Output the (X, Y) coordinate of the center of the cell containing the given text.  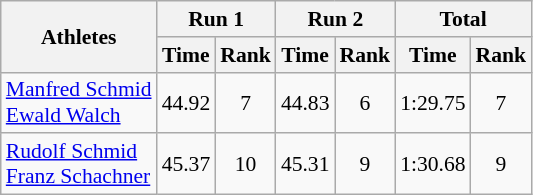
Run 1 (216, 19)
44.83 (306, 102)
44.92 (186, 102)
45.37 (186, 164)
1:29.75 (432, 102)
6 (366, 102)
Athletes (79, 36)
Total (463, 19)
10 (246, 164)
45.31 (306, 164)
Manfred SchmidEwald Walch (79, 102)
1:30.68 (432, 164)
Run 2 (336, 19)
Rudolf SchmidFranz Schachner (79, 164)
